Capture the cell that displays the provided text and extract its (X, Y) central coordinate. 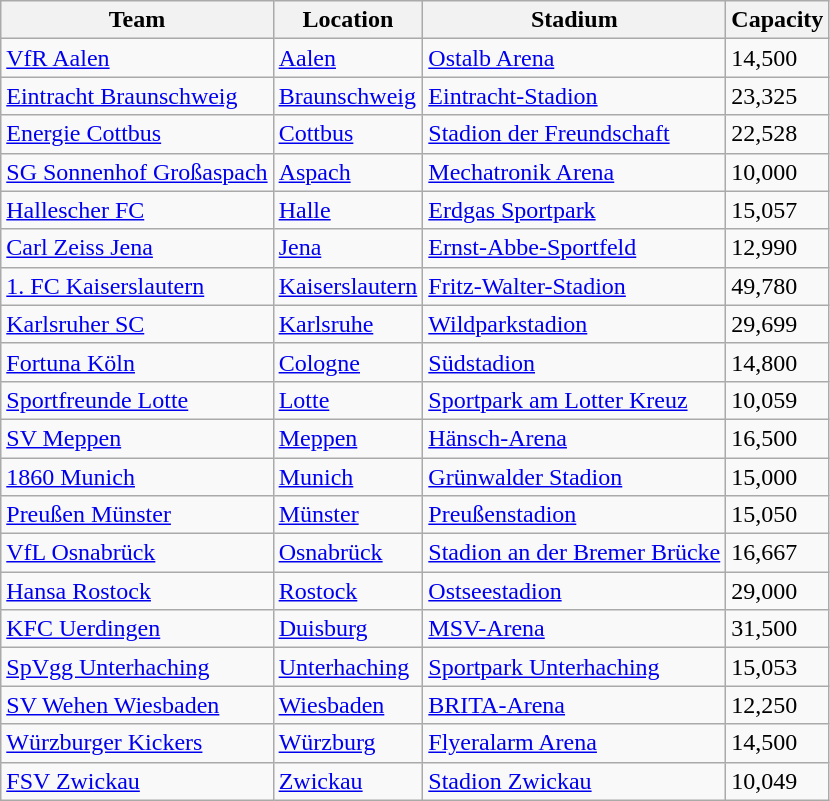
10,059 (778, 400)
FSV Zwickau (137, 781)
Aalen (348, 58)
Preußenstadion (574, 515)
Fortuna Köln (137, 362)
15,000 (778, 477)
Ostseestadion (574, 591)
Aspach (348, 172)
SpVgg Unterhaching (137, 667)
Lotte (348, 400)
Cottbus (348, 134)
22,528 (778, 134)
15,053 (778, 667)
BRITA-Arena (574, 705)
Zwickau (348, 781)
12,250 (778, 705)
23,325 (778, 96)
Carl Zeiss Jena (137, 248)
Mechatronik Arena (574, 172)
SG Sonnenhof Großaspach (137, 172)
Karlsruhe (348, 324)
15,057 (778, 210)
Osnabrück (348, 553)
12,990 (778, 248)
Stadion Zwickau (574, 781)
Ostalb Arena (574, 58)
Hänsch-Arena (574, 438)
1860 Munich (137, 477)
VfR Aalen (137, 58)
Würzburger Kickers (137, 743)
10,049 (778, 781)
Halle (348, 210)
Unterhaching (348, 667)
Duisburg (348, 629)
29,000 (778, 591)
Kaiserslautern (348, 286)
Eintracht Braunschweig (137, 96)
Meppen (348, 438)
Wiesbaden (348, 705)
SV Wehen Wiesbaden (137, 705)
MSV-Arena (574, 629)
Energie Cottbus (137, 134)
SV Meppen (137, 438)
Fritz-Walter-Stadion (574, 286)
1. FC Kaiserslautern (137, 286)
Ernst-Abbe-Sportfeld (574, 248)
Preußen Münster (137, 515)
Grünwalder Stadion (574, 477)
Hansa Rostock (137, 591)
Eintracht-Stadion (574, 96)
49,780 (778, 286)
Cologne (348, 362)
29,699 (778, 324)
Rostock (348, 591)
Erdgas Sportpark (574, 210)
Südstadion (574, 362)
14,800 (778, 362)
Wildparkstadion (574, 324)
16,500 (778, 438)
Sportfreunde Lotte (137, 400)
VfL Osnabrück (137, 553)
15,050 (778, 515)
Münster (348, 515)
Stadion an der Bremer Brücke (574, 553)
KFC Uerdingen (137, 629)
Stadium (574, 20)
Capacity (778, 20)
Flyeralarm Arena (574, 743)
Sportpark Unterhaching (574, 667)
Jena (348, 248)
31,500 (778, 629)
Stadion der Freundschaft (574, 134)
Hallescher FC (137, 210)
Munich (348, 477)
Braunschweig (348, 96)
16,667 (778, 553)
Sportpark am Lotter Kreuz (574, 400)
Location (348, 20)
Karlsruher SC (137, 324)
Würzburg (348, 743)
10,000 (778, 172)
Team (137, 20)
